Locate the cell with the specified text and output its (x, y) center coordinate. 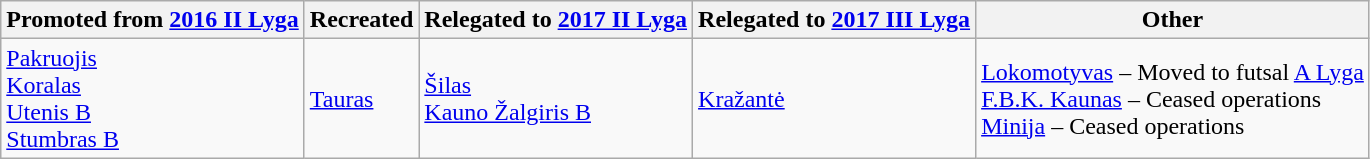
Tauras (362, 98)
Other (1173, 20)
PakruojisKoralasUtenis BStumbras B (153, 98)
Recreated (362, 20)
Lokomotyvas – Moved to futsal A LygaF.B.K. Kaunas – Ceased operationsMinija – Ceased operations (1173, 98)
Promoted from 2016 II Lyga (153, 20)
Kražantė (834, 98)
Relegated to 2017 II Lyga (556, 20)
ŠilasKauno Žalgiris B (556, 98)
Relegated to 2017 III Lyga (834, 20)
